From the cell containing the given text, extract its center point as (X, Y) coordinate. 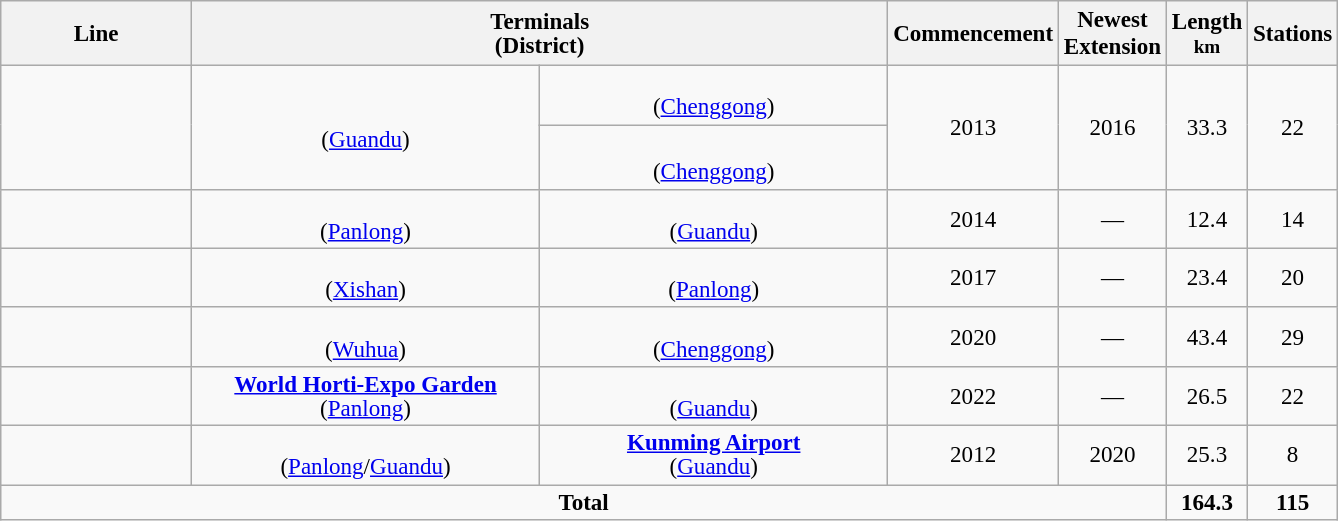
25.3 (1206, 456)
20 (1293, 278)
(Xishan) (365, 278)
World Horti-Expo Garden(Panlong) (365, 396)
164.3 (1206, 502)
2017 (974, 278)
8 (1293, 456)
(Panlong/Guandu) (365, 456)
Commencement (974, 34)
Terminals(District) (539, 34)
29 (1293, 338)
14 (1293, 220)
115 (1293, 502)
(Wuhua) (365, 338)
2012 (974, 456)
2013 (974, 128)
NewestExtension (1112, 34)
2022 (974, 396)
Total (584, 502)
Kunming Airport(Guandu) (714, 456)
12.4 (1206, 220)
26.5 (1206, 396)
23.4 (1206, 278)
2014 (974, 220)
Stations (1293, 34)
Lengthkm (1206, 34)
43.4 (1206, 338)
Line (96, 34)
33.3 (1206, 128)
2016 (1112, 128)
